Output the (X, Y) coordinate of the center of the cell containing the given text.  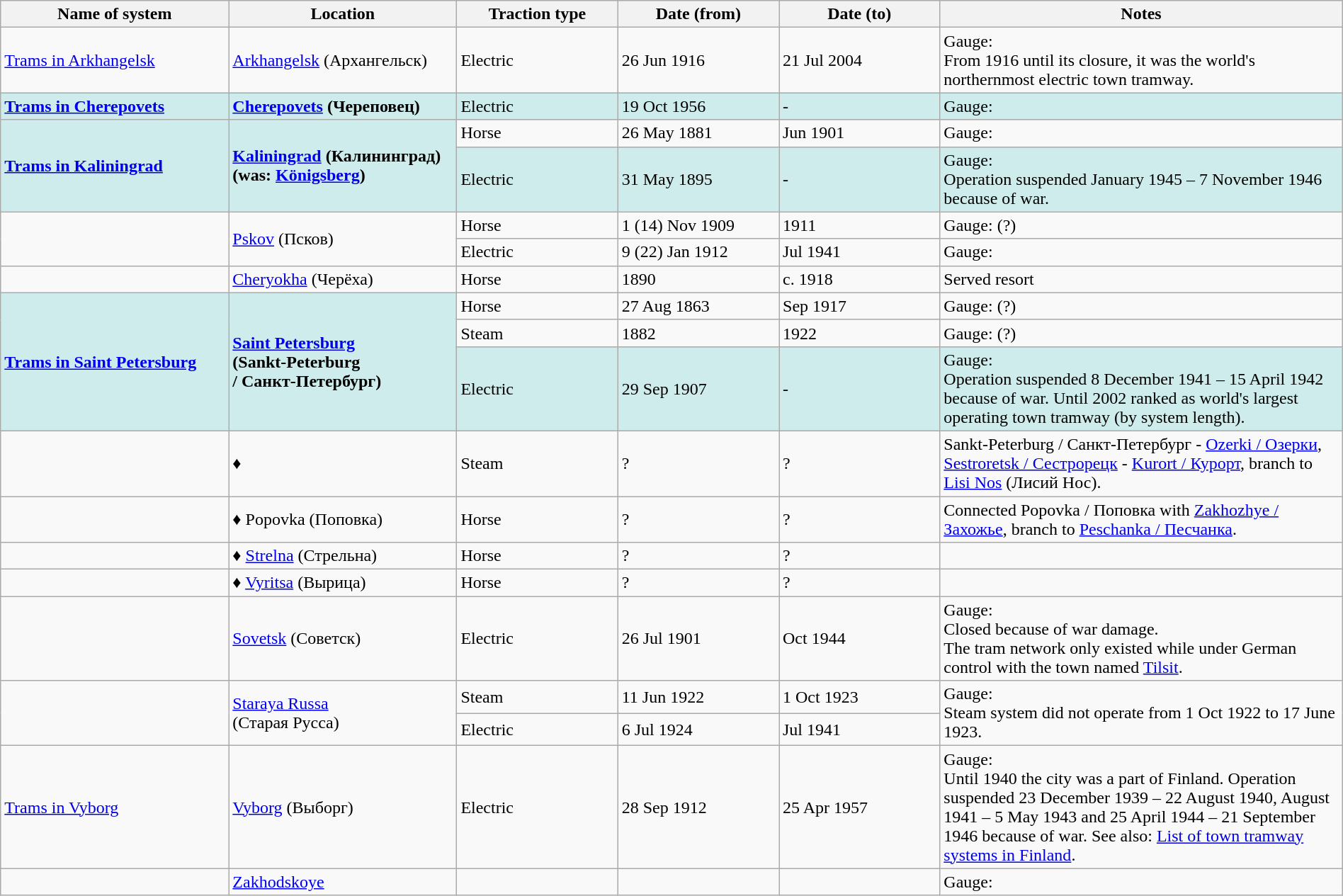
1911 (860, 225)
Date (to) (860, 14)
♦ (343, 463)
19 Oct 1956 (698, 106)
c. 1918 (860, 279)
Cherepovets (Череповец) (343, 106)
Gauge: Operation suspended January 1945 – 7 November 1946 because of war. (1141, 179)
Gauge: Closed because of war damage.The tram network only existed while under German control with the town named Tilsit. (1141, 639)
Pskov (Псков) (343, 239)
♦ Strelna (Стрельна) (343, 556)
Notes (1141, 14)
6 Jul 1924 (698, 730)
Gauge: Steam system did not operate from 1 Oct 1922 to 17 June 1923. (1141, 713)
29 Sep 1907 (698, 388)
25 Apr 1957 (860, 807)
Zakhodskoye (343, 882)
11 Jun 1922 (698, 697)
Connected Popovka / Поповка with Zakhozhye / Захожье, branch to Peschanka / Песчанка. (1141, 518)
Name of system (115, 14)
26 May 1881 (698, 133)
26 Jun 1916 (698, 60)
1 Oct 1923 (860, 697)
Date (from) (698, 14)
♦ Popovka (Поповка) (343, 518)
Traction type (537, 14)
Trams in Arkhangelsk (115, 60)
Gauge: From 1916 until its closure, it was the world's northernmost electric town tramway. (1141, 60)
Arkhangelsk (Архангельск) (343, 60)
1922 (860, 333)
9 (22) Jan 1912 (698, 252)
Trams in Vyborg (115, 807)
Sep 1917 (860, 306)
Location (343, 14)
26 Jul 1901 (698, 639)
Sankt-Peterburg / Санкт-Петербург - Ozerki / Озерки, Sestroretsk / Сестрорецк - Kurort / Курорт, branch to Lisi Nos (Лисий Нос). (1141, 463)
Oct 1944 (860, 639)
1890 (698, 279)
31 May 1895 (698, 179)
1882 (698, 333)
Jun 1901 (860, 133)
♦ Vyritsa (Вырица) (343, 583)
Vyborg (Выборг) (343, 807)
Saint Petersburg(Sankt-Peterburg/ Санкт-Петербург) (343, 361)
Trams in Saint Petersburg (115, 361)
21 Jul 2004 (860, 60)
27 Aug 1863 (698, 306)
Trams in Cherepovets (115, 106)
28 Sep 1912 (698, 807)
Cheryokha (Черёха) (343, 279)
Staraya Russa(Старая Русса) (343, 713)
Served resort (1141, 279)
Trams in Kaliningrad (115, 166)
Sovetsk (Советск) (343, 639)
Kaliningrad (Калининград)(was: Königsberg) (343, 166)
1 (14) Nov 1909 (698, 225)
